Scan for the cell matching the given text and deliver its (x, y) coordinate at center. 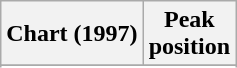
Chart (1997) (72, 34)
Peakposition (189, 34)
